Capture the cell that displays the provided text and extract its (X, Y) central coordinate. 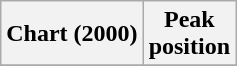
Chart (2000) (72, 34)
Peakposition (189, 34)
